Locate the cell with the specified text and output its (x, y) center coordinate. 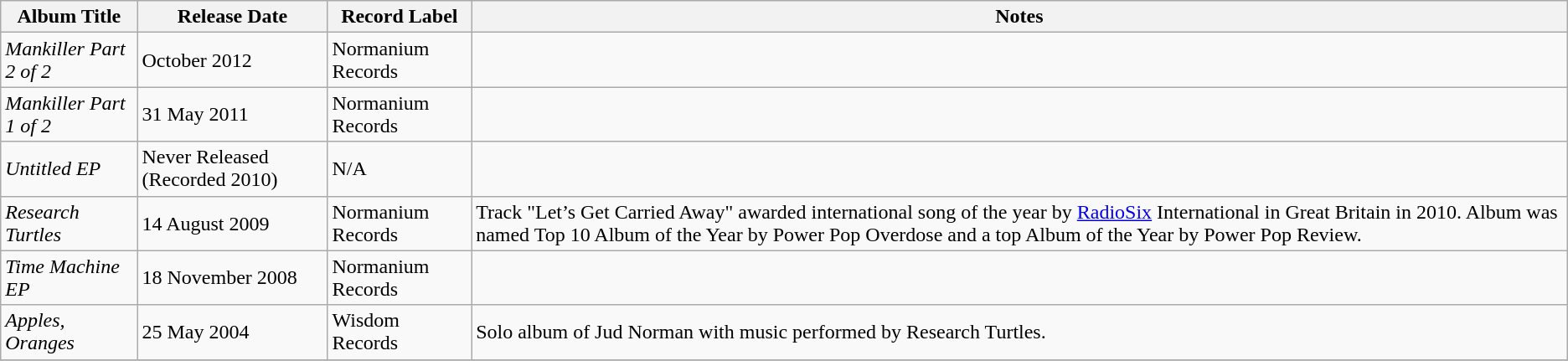
October 2012 (233, 60)
18 November 2008 (233, 278)
N/A (400, 169)
Solo album of Jud Norman with music performed by Research Turtles. (1020, 332)
Record Label (400, 17)
Apples, Oranges (69, 332)
Album Title (69, 17)
Untitled EP (69, 169)
31 May 2011 (233, 114)
Research Turtles (69, 223)
Time Machine EP (69, 278)
Notes (1020, 17)
Mankiller Part 1 of 2 (69, 114)
Wisdom Records (400, 332)
Mankiller Part 2 of 2 (69, 60)
14 August 2009 (233, 223)
25 May 2004 (233, 332)
Release Date (233, 17)
Never Released (Recorded 2010) (233, 169)
